Determine the [X, Y] coordinate at the center of the cell enclosing the given text.  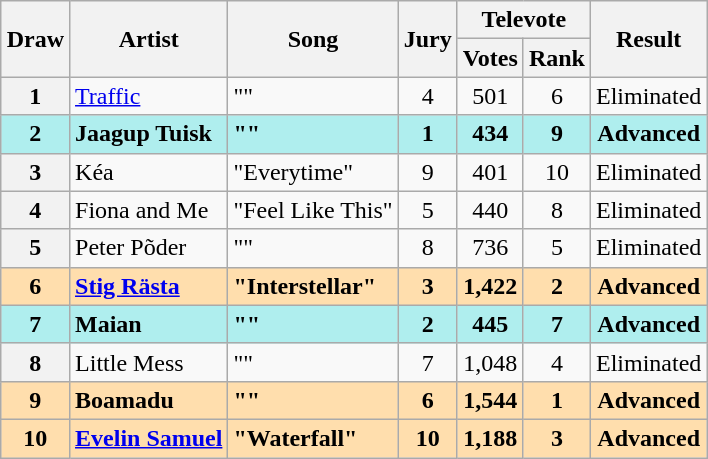
445 [490, 324]
Boamadu [149, 400]
501 [490, 96]
434 [490, 134]
440 [490, 210]
Jury [428, 39]
Little Mess [149, 362]
"Feel Like This" [313, 210]
"Waterfall" [313, 438]
Traffic [149, 96]
Artist [149, 39]
Votes [490, 58]
Evelin Samuel [149, 438]
Kéa [149, 172]
1,544 [490, 400]
Result [648, 39]
Rank [556, 58]
Song [313, 39]
401 [490, 172]
Stig Rästa [149, 286]
Televote [524, 20]
1,188 [490, 438]
1,422 [490, 286]
1,048 [490, 362]
"Everytime" [313, 172]
Draw [35, 39]
Fiona and Me [149, 210]
Jaagup Tuisk [149, 134]
Peter Põder [149, 248]
"Interstellar" [313, 286]
736 [490, 248]
Maian [149, 324]
